Return [x, y] of the center of cell containing provided text 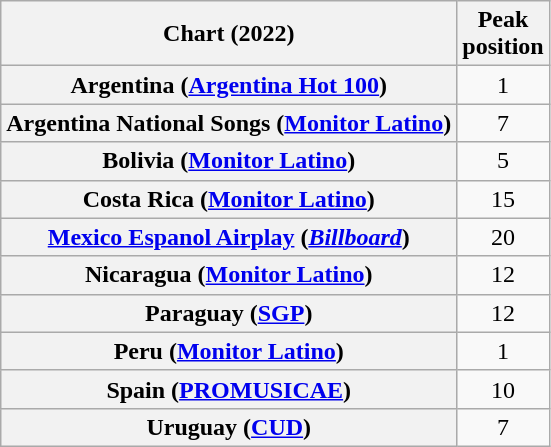
Argentina (Argentina Hot 100) [229, 85]
Mexico Espanol Airplay (Billboard) [229, 237]
Nicaragua (Monitor Latino) [229, 275]
Costa Rica (Monitor Latino) [229, 199]
Spain (PROMUSICAE) [229, 389]
Argentina National Songs (Monitor Latino) [229, 123]
10 [503, 389]
Peakposition [503, 34]
20 [503, 237]
Bolivia (Monitor Latino) [229, 161]
Uruguay (CUD) [229, 427]
Peru (Monitor Latino) [229, 351]
5 [503, 161]
Chart (2022) [229, 34]
Paraguay (SGP) [229, 313]
15 [503, 199]
